Return [X, Y] of the center of cell containing provided text 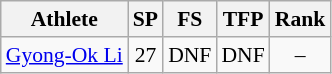
Rank [300, 19]
– [300, 55]
Gyong-Ok Li [64, 55]
FS [190, 19]
SP [146, 19]
TFP [242, 19]
Athlete [64, 19]
27 [146, 55]
